Pinpoint the cell where the given text exists, returning its (X, Y) midpoint coordinate. 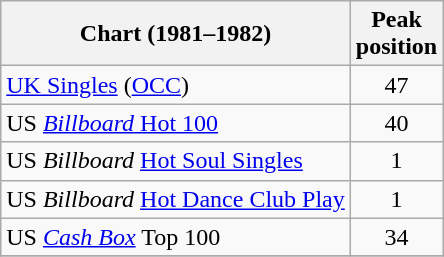
47 (396, 85)
34 (396, 237)
40 (396, 123)
US Cash Box Top 100 (176, 237)
US Billboard Hot 100 (176, 123)
Chart (1981–1982) (176, 34)
Peakposition (396, 34)
UK Singles (OCC) (176, 85)
US Billboard Hot Soul Singles (176, 161)
US Billboard Hot Dance Club Play (176, 199)
